Search for the cell housing the specified text and yield its (x, y) center coordinate. 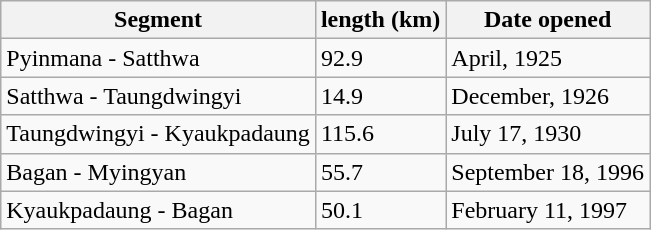
115.6 (380, 134)
14.9 (380, 96)
Satthwa - Taungdwingyi (158, 96)
Taungdwingyi - Kyaukpadaung (158, 134)
April, 1925 (548, 58)
February 11, 1997 (548, 210)
Segment (158, 20)
Bagan - Myingyan (158, 172)
55.7 (380, 172)
Date opened (548, 20)
Kyaukpadaung - Bagan (158, 210)
92.9 (380, 58)
December, 1926 (548, 96)
50.1 (380, 210)
length (km) (380, 20)
Pyinmana - Satthwa (158, 58)
September 18, 1996 (548, 172)
July 17, 1930 (548, 134)
